Locate the cell with the specified text and output its (x, y) center coordinate. 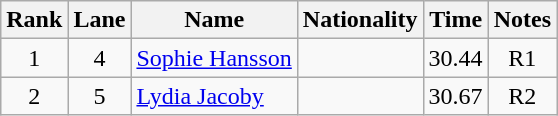
Lane (100, 20)
R1 (522, 58)
Lydia Jacoby (214, 96)
Name (214, 20)
30.44 (456, 58)
2 (34, 96)
Rank (34, 20)
30.67 (456, 96)
Notes (522, 20)
5 (100, 96)
Sophie Hansson (214, 58)
1 (34, 58)
Time (456, 20)
Nationality (360, 20)
R2 (522, 96)
4 (100, 58)
